Extract the [X, Y] coordinate from the center of the cell holding the provided text.  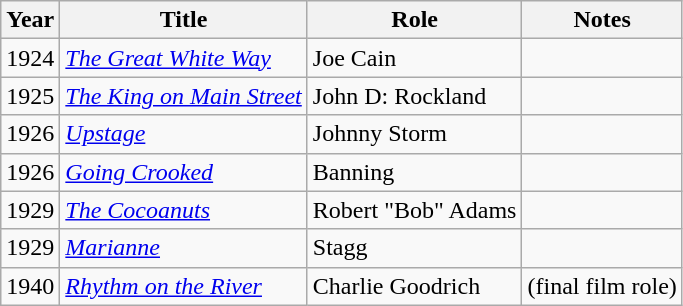
The King on Main Street [184, 96]
Banning [414, 172]
Stagg [414, 248]
Year [30, 20]
Charlie Goodrich [414, 286]
1924 [30, 58]
Role [414, 20]
Johnny Storm [414, 134]
Robert "Bob" Adams [414, 210]
The Cocoanuts [184, 210]
1925 [30, 96]
(final film role) [602, 286]
Title [184, 20]
Going Crooked [184, 172]
Marianne [184, 248]
The Great White Way [184, 58]
Notes [602, 20]
Joe Cain [414, 58]
Rhythm on the River [184, 286]
1940 [30, 286]
John D: Rockland [414, 96]
Upstage [184, 134]
